Capture the cell that displays the provided text and extract its [x, y] central coordinate. 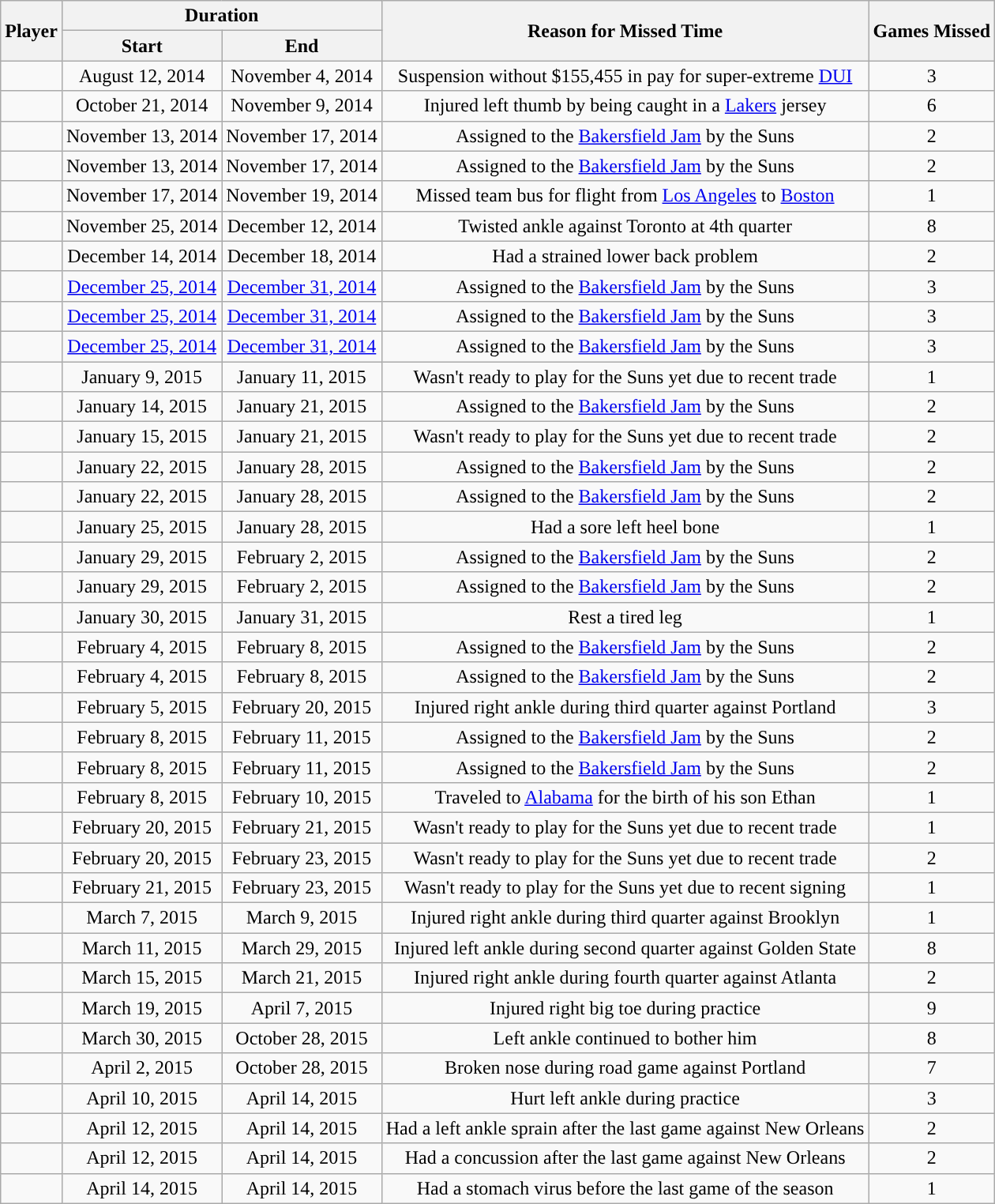
Injured right ankle during third quarter against Brooklyn [625, 918]
Start [141, 46]
Hurt left ankle during practice [625, 1098]
March 29, 2015 [302, 948]
January 9, 2015 [141, 377]
December 12, 2014 [302, 226]
Broken nose during road game against Portland [625, 1068]
March 11, 2015 [141, 948]
March 21, 2015 [302, 978]
November 4, 2014 [302, 76]
Injured left ankle during second quarter against Golden State [625, 948]
February 10, 2015 [302, 797]
Traveled to Alabama for the birth of his son Ethan [625, 797]
Had a strained lower back problem [625, 256]
October 21, 2014 [141, 106]
Left ankle continued to bother him [625, 1038]
6 [932, 106]
December 14, 2014 [141, 256]
Had a stomach virus before the last game of the season [625, 1188]
Had a concussion after the last game against New Orleans [625, 1158]
January 30, 2015 [141, 617]
February 5, 2015 [141, 707]
November 9, 2014 [302, 106]
August 12, 2014 [141, 76]
Games Missed [932, 31]
January 11, 2015 [302, 377]
Player [32, 31]
Had a sore left heel bone [625, 527]
Injured right big toe during practice [625, 1008]
Twisted ankle against Toronto at 4th quarter [625, 226]
November 25, 2014 [141, 226]
March 19, 2015 [141, 1008]
Wasn't ready to play for the Suns yet due to recent signing [625, 888]
7 [932, 1068]
December 18, 2014 [302, 256]
Suspension without $155,455 in pay for super-extreme DUI [625, 76]
November 19, 2014 [302, 196]
Rest a tired leg [625, 617]
April 7, 2015 [302, 1008]
March 9, 2015 [302, 918]
April 10, 2015 [141, 1098]
Injured right ankle during fourth quarter against Atlanta [625, 978]
Duration [221, 16]
End [302, 46]
Injured right ankle during third quarter against Portland [625, 707]
Missed team bus for flight from Los Angeles to Boston [625, 196]
Had a left ankle sprain after the last game against New Orleans [625, 1128]
January 15, 2015 [141, 437]
Injured left thumb by being caught in a Lakers jersey [625, 106]
January 14, 2015 [141, 407]
March 15, 2015 [141, 978]
January 31, 2015 [302, 617]
January 25, 2015 [141, 527]
Reason for Missed Time [625, 31]
March 7, 2015 [141, 918]
March 30, 2015 [141, 1038]
April 2, 2015 [141, 1068]
9 [932, 1008]
